Pinpoint the cell where the given text exists, returning its [x, y] midpoint coordinate. 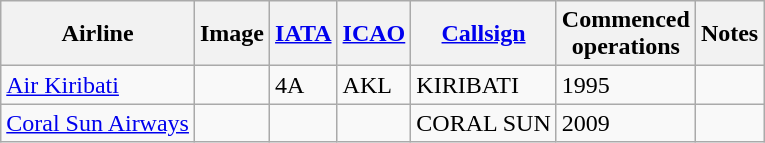
Coral Sun Airways [98, 123]
2009 [626, 123]
ICAO [374, 34]
Airline [98, 34]
Image [232, 34]
Notes [729, 34]
CORAL SUN [484, 123]
KIRIBATI [484, 85]
1995 [626, 85]
AKL [374, 85]
Commencedoperations [626, 34]
4A [304, 85]
Air Kiribati [98, 85]
Callsign [484, 34]
IATA [304, 34]
